Output the [x, y] coordinate of the center of the cell containing the given text.  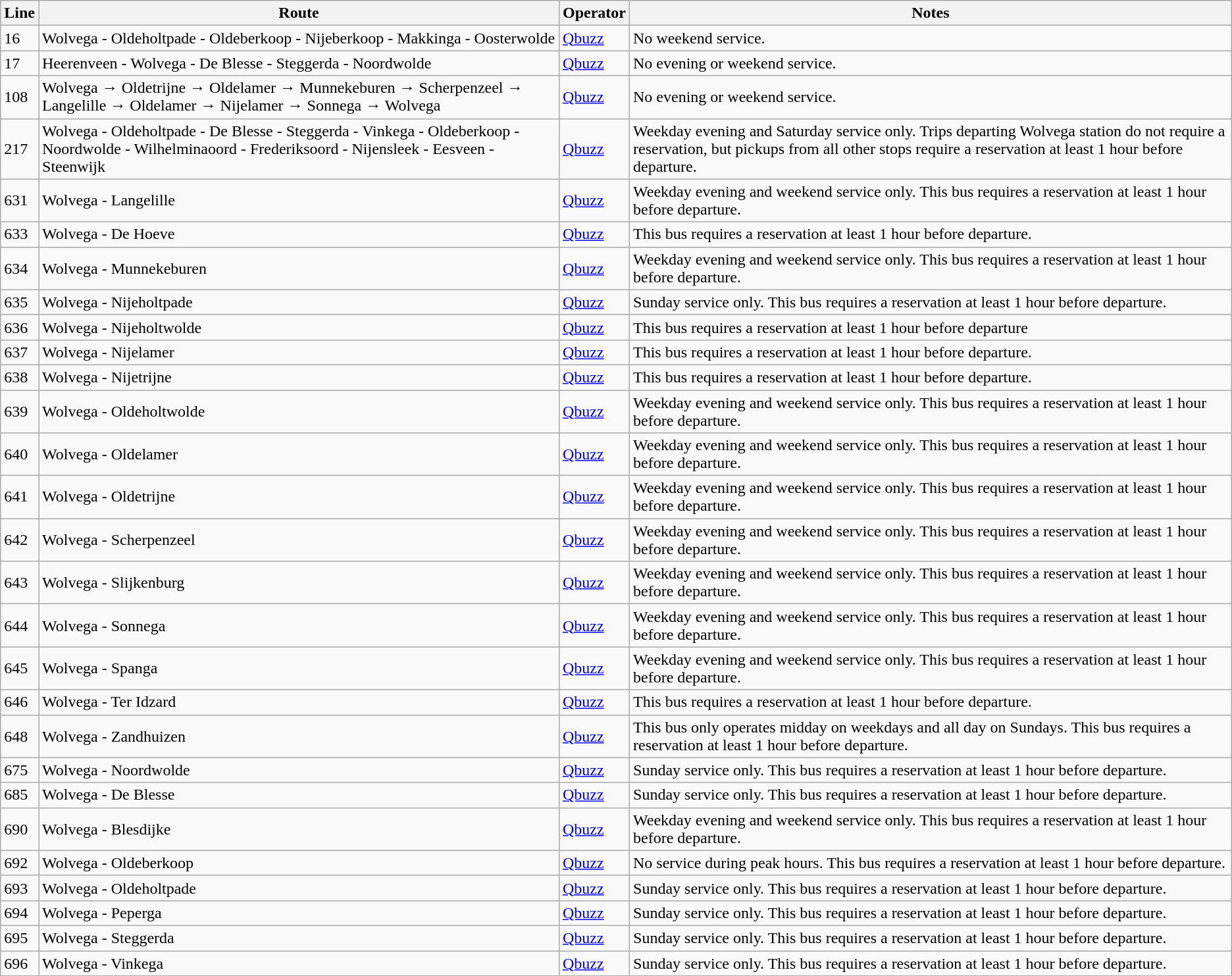
This bus only operates midday on weekdays and all day on Sundays. This bus requires a reservation at least 1 hour before departure. [931, 736]
Wolvega - De Hoeve [299, 234]
645 [20, 669]
685 [20, 795]
692 [20, 863]
No service during peak hours. This bus requires a reservation at least 1 hour before departure. [931, 863]
Wolvega - Steggerda [299, 938]
Wolvega - Nijeholtwolde [299, 327]
16 [20, 38]
690 [20, 829]
Wolvega - Nijeholtpade [299, 302]
634 [20, 269]
695 [20, 938]
Operator [594, 13]
636 [20, 327]
640 [20, 454]
644 [20, 625]
675 [20, 770]
Wolvega - Nijelamer [299, 352]
Wolvega - Vinkega [299, 963]
217 [20, 149]
631 [20, 200]
Wolvega - Noordwolde [299, 770]
696 [20, 963]
693 [20, 888]
Wolvega - Langelille [299, 200]
Route [299, 13]
This bus requires a reservation at least 1 hour before departure [931, 327]
Wolvega - Oldeberkoop [299, 863]
643 [20, 583]
641 [20, 498]
Wolvega - Scherpenzeel [299, 540]
Heerenveen - Wolvega - De Blesse - Steggerda - Noordwolde [299, 63]
17 [20, 63]
694 [20, 913]
Wolvega - Ter Idzard [299, 702]
637 [20, 352]
Wolvega - Zandhuizen [299, 736]
Wolvega - Sonnega [299, 625]
Wolvega - Blesdijke [299, 829]
Wolvega - Oldeholtpade - Oldeberkoop - Nijeberkoop - Makkinga - Oosterwolde [299, 38]
Wolvega - Oldeholtpade [299, 888]
No weekend service. [931, 38]
642 [20, 540]
Wolvega - Oldeholtwolde [299, 411]
108 [20, 97]
Wolvega - Oldelamer [299, 454]
Wolvega - Slijkenburg [299, 583]
648 [20, 736]
Wolvega - Peperga [299, 913]
Wolvega - De Blesse [299, 795]
635 [20, 302]
633 [20, 234]
638 [20, 377]
Wolvega → Oldetrijne → Oldelamer → Munnekeburen → Scherpenzeel → Langelille → Oldelamer → Nijelamer → Sonnega → Wolvega [299, 97]
639 [20, 411]
Notes [931, 13]
Wolvega - Spanga [299, 669]
Wolvega - Munnekeburen [299, 269]
Wolvega - Oldetrijne [299, 498]
Line [20, 13]
646 [20, 702]
Wolvega - Nijetrijne [299, 377]
